Find where the given text appears and provide that cell's center as (X, Y) coordinate. 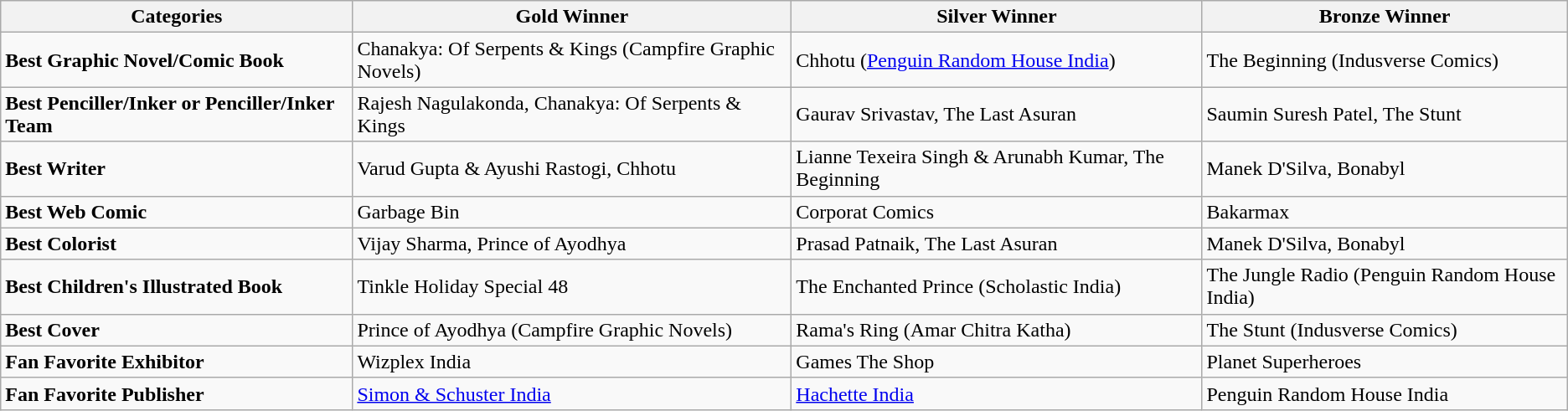
Simon & Schuster India (572, 393)
Penguin Random House India (1385, 393)
Bakarmax (1385, 212)
Games The Shop (997, 362)
Vijay Sharma, Prince of Ayodhya (572, 244)
Chhotu (Penguin Random House India) (997, 60)
Best Cover (177, 330)
Gaurav Srivastav, The Last Asuran (997, 114)
The Stunt (Indusverse Comics) (1385, 330)
Best Writer (177, 169)
Best Penciller/Inker or Penciller/Inker Team (177, 114)
Categories (177, 17)
Tinkle Holiday Special 48 (572, 286)
Planet Superheroes (1385, 362)
Fan Favorite Exhibitor (177, 362)
Rama's Ring (Amar Chitra Katha) (997, 330)
Rajesh Nagulakonda, Chanakya: Of Serpents & Kings (572, 114)
Silver Winner (997, 17)
The Beginning (Indusverse Comics) (1385, 60)
Gold Winner (572, 17)
Prince of Ayodhya (Campfire Graphic Novels) (572, 330)
Fan Favorite Publisher (177, 393)
The Enchanted Prince (Scholastic India) (997, 286)
Best Graphic Novel/Comic Book (177, 60)
Bronze Winner (1385, 17)
Chanakya: Of Serpents & Kings (Campfire Graphic Novels) (572, 60)
The Jungle Radio (Penguin Random House India) (1385, 286)
Varud Gupta & Ayushi Rastogi, Chhotu (572, 169)
Hachette India (997, 393)
Best Children's Illustrated Book (177, 286)
Best Web Comic (177, 212)
Prasad Patnaik, The Last Asuran (997, 244)
Lianne Texeira Singh & Arunabh Kumar, The Beginning (997, 169)
Garbage Bin (572, 212)
Best Colorist (177, 244)
Saumin Suresh Patel, The Stunt (1385, 114)
Corporat Comics (997, 212)
Wizplex India (572, 362)
